Scan for the cell matching the given text and deliver its [x, y] coordinate at center. 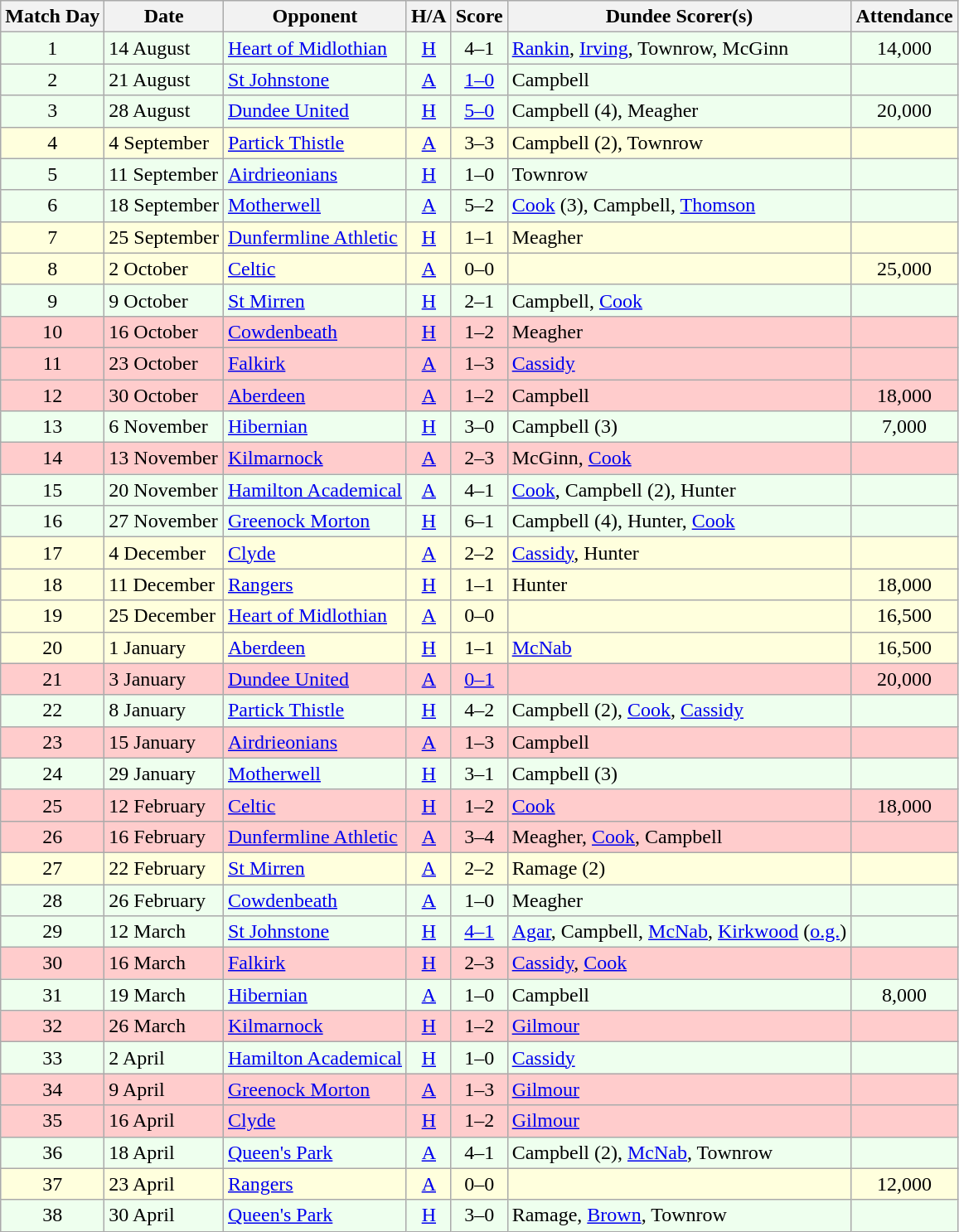
Campbell (2), McNab, Townrow [680, 1152]
3–4 [479, 837]
6 November [164, 427]
30 April [164, 1215]
9 [53, 300]
14 [53, 458]
25 December [164, 616]
2 October [164, 269]
Meagher, Cook, Campbell [680, 837]
26 [53, 837]
8,000 [904, 995]
Campbell (2), Cook, Cassidy [680, 711]
28 [53, 900]
1 [53, 48]
Campbell (2), Townrow [680, 143]
13 [53, 427]
7,000 [904, 427]
16 [53, 521]
16 October [164, 332]
37 [53, 1184]
9 October [164, 300]
Cook, Campbell (2), Hunter [680, 490]
5–2 [479, 206]
23 [53, 742]
6 [53, 206]
23 October [164, 363]
10 [53, 332]
36 [53, 1152]
7 [53, 237]
11 December [164, 584]
Match Day [53, 17]
19 March [164, 995]
Ramage (2) [680, 868]
Townrow [680, 174]
H/A [429, 17]
Campbell (4), Hunter, Cook [680, 521]
Attendance [904, 17]
27 [53, 868]
21 [53, 679]
13 November [164, 458]
20 [53, 648]
Cook (3), Campbell, Thomson [680, 206]
18 [53, 584]
18 September [164, 206]
15 January [164, 742]
28 August [164, 111]
30 [53, 963]
Cassidy, Hunter [680, 553]
22 [53, 711]
2–1 [479, 300]
26 March [164, 1026]
16 March [164, 963]
14,000 [904, 48]
5–0 [479, 111]
3 January [164, 679]
Score [479, 17]
3–3 [479, 143]
Hunter [680, 584]
23 April [164, 1184]
McGinn, Cook [680, 458]
Rankin, Irving, Townrow, McGinn [680, 48]
12 February [164, 805]
16 April [164, 1121]
25,000 [904, 269]
3 [53, 111]
11 September [164, 174]
2 [53, 80]
38 [53, 1215]
McNab [680, 648]
9 April [164, 1089]
22 February [164, 868]
Campbell (4), Meagher [680, 111]
6–1 [479, 521]
25 September [164, 237]
4 December [164, 553]
21 August [164, 80]
32 [53, 1026]
Opponent [315, 17]
17 [53, 553]
12,000 [904, 1184]
25 [53, 805]
33 [53, 1058]
Dundee Scorer(s) [680, 17]
Cassidy, Cook [680, 963]
15 [53, 490]
24 [53, 774]
0–1 [479, 679]
16 February [164, 837]
2 April [164, 1058]
4 September [164, 143]
26 February [164, 900]
Agar, Campbell, McNab, Kirkwood (o.g.) [680, 932]
4 [53, 143]
19 [53, 616]
29 [53, 932]
18 April [164, 1152]
11 [53, 363]
Ramage, Brown, Townrow [680, 1215]
27 November [164, 521]
14 August [164, 48]
3–1 [479, 774]
20 November [164, 490]
Campbell, Cook [680, 300]
8 [53, 269]
Date [164, 17]
29 January [164, 774]
4–2 [479, 711]
31 [53, 995]
1 January [164, 648]
35 [53, 1121]
8 January [164, 711]
34 [53, 1089]
30 October [164, 395]
12 [53, 395]
Cook [680, 805]
12 March [164, 932]
5 [53, 174]
